Find where the given text appears and provide that cell's center as (X, Y) coordinate. 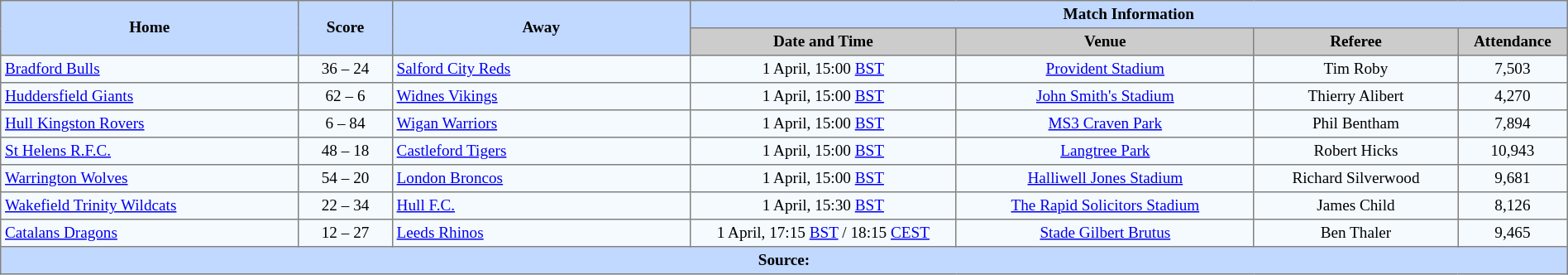
Score (346, 28)
9,465 (1513, 234)
John Smith's Stadium (1105, 96)
Attendance (1513, 41)
12 – 27 (346, 234)
Provident Stadium (1105, 70)
Match Information (1128, 15)
Langtree Park (1105, 151)
Date and Time (823, 41)
54 – 20 (346, 179)
7,894 (1513, 124)
Thierry Alibert (1355, 96)
4,270 (1513, 96)
Richard Silverwood (1355, 179)
Ben Thaler (1355, 234)
MS3 Craven Park (1105, 124)
Warrington Wolves (150, 179)
Leeds Rhinos (541, 234)
62 – 6 (346, 96)
Venue (1105, 41)
36 – 24 (346, 70)
Hull F.C. (541, 205)
Bradford Bulls (150, 70)
9,681 (1513, 179)
Wigan Warriors (541, 124)
10,943 (1513, 151)
London Broncos (541, 179)
The Rapid Solicitors Stadium (1105, 205)
Hull Kingston Rovers (150, 124)
Salford City Reds (541, 70)
James Child (1355, 205)
22 – 34 (346, 205)
Stade Gilbert Brutus (1105, 234)
8,126 (1513, 205)
Phil Bentham (1355, 124)
Home (150, 28)
Catalans Dragons (150, 234)
Robert Hicks (1355, 151)
7,503 (1513, 70)
Castleford Tigers (541, 151)
Away (541, 28)
St Helens R.F.C. (150, 151)
Source: (784, 260)
Huddersfield Giants (150, 96)
6 – 84 (346, 124)
Widnes Vikings (541, 96)
Referee (1355, 41)
1 April, 15:30 BST (823, 205)
Wakefield Trinity Wildcats (150, 205)
Tim Roby (1355, 70)
Halliwell Jones Stadium (1105, 179)
48 – 18 (346, 151)
1 April, 17:15 BST / 18:15 CEST (823, 234)
